Identify which cell holds the provided text, then report its (x, y) central coordinate. 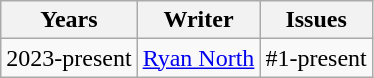
Years (69, 20)
Issues (316, 20)
Writer (198, 20)
Ryan North (198, 58)
2023-present (69, 58)
#1-present (316, 58)
